Output the [X, Y] coordinate of the center of the cell containing the given text.  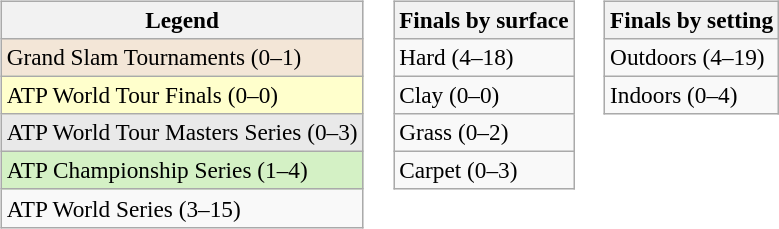
Grass (0–2) [484, 133]
ATP World Series (3–15) [182, 208]
ATP World Tour Masters Series (0–3) [182, 133]
Finals by setting [692, 20]
Legend [182, 20]
Hard (4–18) [484, 57]
Carpet (0–3) [484, 171]
Outdoors (4–19) [692, 57]
ATP Championship Series (1–4) [182, 171]
ATP World Tour Finals (0–0) [182, 95]
Indoors (0–4) [692, 95]
Finals by surface [484, 20]
Clay (0–0) [484, 95]
Grand Slam Tournaments (0–1) [182, 57]
